Provide the [X, Y] coordinate of the cell's center where the given text is located.  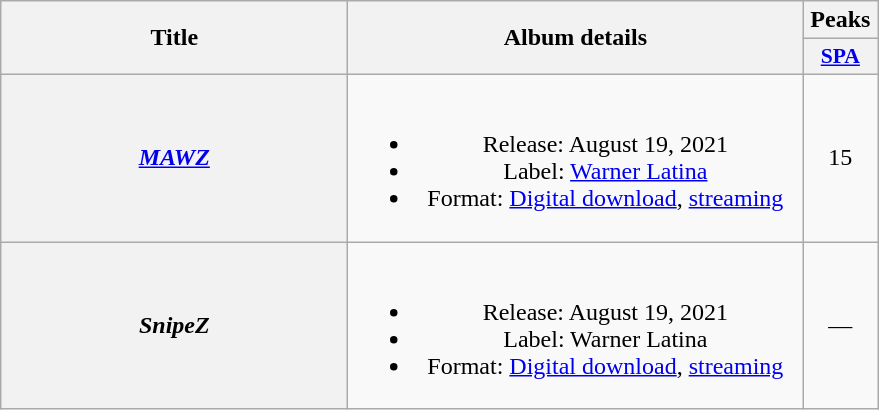
MAWZ [174, 158]
SPA [840, 57]
— [840, 326]
Album details [576, 38]
Title [174, 38]
15 [840, 158]
SnipeZ [174, 326]
Peaks [840, 20]
